Extract the (x, y) coordinate from the center of the cell holding the provided text.  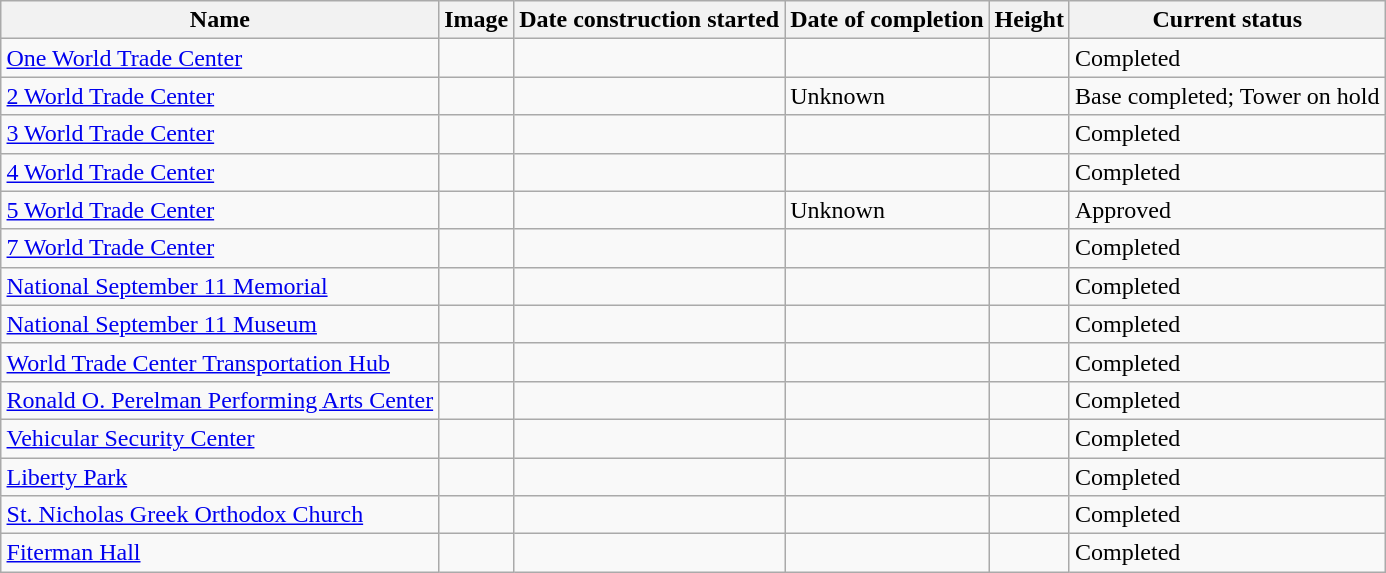
Fiterman Hall (220, 553)
Date construction started (650, 20)
One World Trade Center (220, 58)
Height (1029, 20)
Name (220, 20)
Current status (1227, 20)
Ronald O. Perelman Performing Arts Center (220, 400)
7 World Trade Center (220, 248)
Vehicular Security Center (220, 438)
Image (476, 20)
Liberty Park (220, 477)
2 World Trade Center (220, 96)
Base completed; Tower on hold (1227, 96)
Approved (1227, 210)
5 World Trade Center (220, 210)
World Trade Center Transportation Hub (220, 362)
National September 11 Memorial (220, 286)
3 World Trade Center (220, 134)
National September 11 Museum (220, 324)
4 World Trade Center (220, 172)
St. Nicholas Greek Orthodox Church (220, 515)
Date of completion (887, 20)
